Determine the [x, y] coordinate at the center of the cell enclosing the given text.  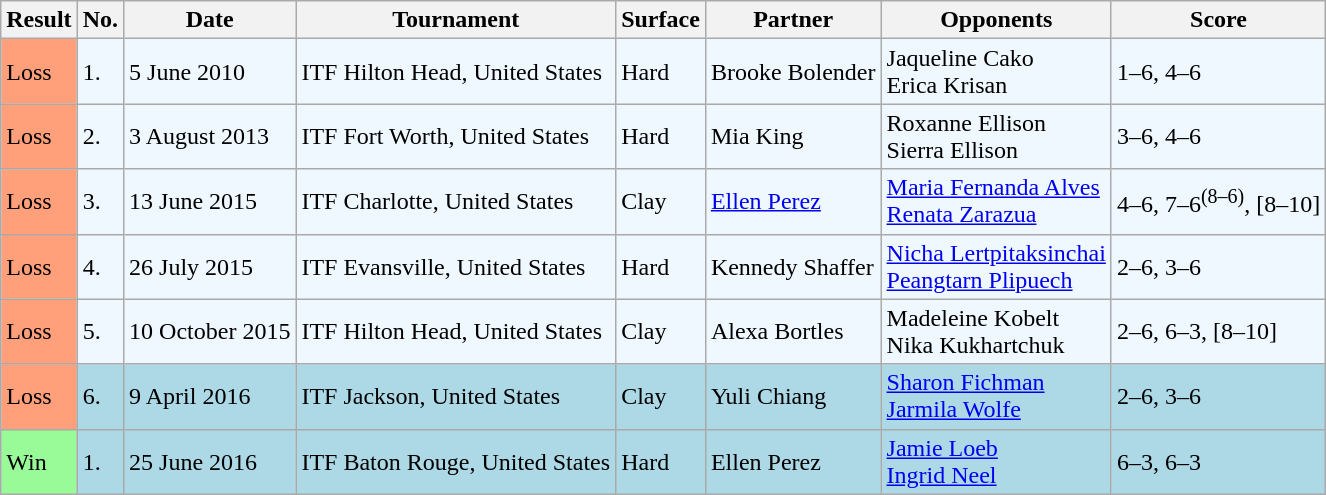
5. [100, 332]
ITF Evansville, United States [456, 266]
10 October 2015 [210, 332]
26 July 2015 [210, 266]
Kennedy Shaffer [793, 266]
Sharon Fichman Jarmila Wolfe [996, 396]
9 April 2016 [210, 396]
13 June 2015 [210, 202]
25 June 2016 [210, 462]
Win [39, 462]
5 June 2010 [210, 72]
Surface [661, 20]
ITF Fort Worth, United States [456, 136]
1–6, 4–6 [1218, 72]
2. [100, 136]
Brooke Bolender [793, 72]
4. [100, 266]
Result [39, 20]
Maria Fernanda Alves Renata Zarazua [996, 202]
Date [210, 20]
Jamie Loeb Ingrid Neel [996, 462]
ITF Charlotte, United States [456, 202]
4–6, 7–6(8–6), [8–10] [1218, 202]
Opponents [996, 20]
Jaqueline Cako Erica Krisan [996, 72]
Alexa Bortles [793, 332]
3. [100, 202]
ITF Baton Rouge, United States [456, 462]
Score [1218, 20]
No. [100, 20]
2–6, 6–3, [8–10] [1218, 332]
Mia King [793, 136]
3 August 2013 [210, 136]
Partner [793, 20]
Tournament [456, 20]
ITF Jackson, United States [456, 396]
6–3, 6–3 [1218, 462]
Roxanne Ellison Sierra Ellison [996, 136]
6. [100, 396]
Yuli Chiang [793, 396]
3–6, 4–6 [1218, 136]
Nicha Lertpitaksinchai Peangtarn Plipuech [996, 266]
Madeleine Kobelt Nika Kukhartchuk [996, 332]
